Capture the cell that displays the provided text and extract its (x, y) central coordinate. 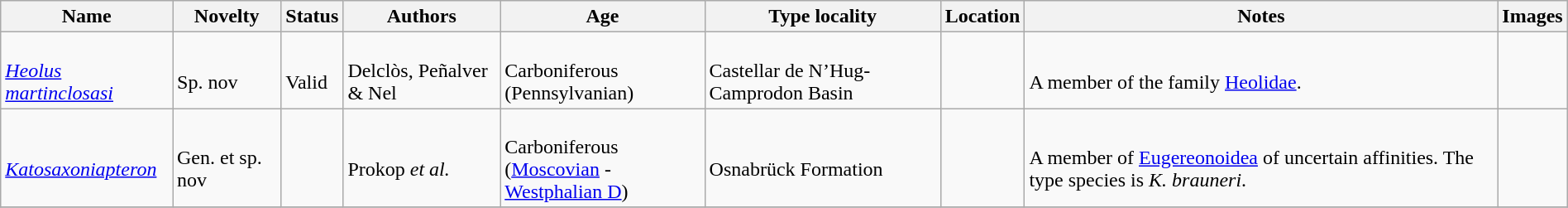
Age (602, 17)
Castellar de N’Hug-Camprodon Basin (822, 70)
Name (87, 17)
Carboniferous (Moscovian - Westphalian D) (602, 157)
Heolus martinclosasi (87, 70)
A member of Eugereonoidea of uncertain affinities. The type species is K. brauneri. (1261, 157)
Osnabrück Formation (822, 157)
Prokop et al. (422, 157)
Carboniferous (Pennsylvanian) (602, 70)
Delclòs, Peñalver & Nel (422, 70)
Images (1532, 17)
Gen. et sp. nov (227, 157)
Type locality (822, 17)
Katosaxoniapteron (87, 157)
Valid (313, 70)
Sp. nov (227, 70)
Notes (1261, 17)
Novelty (227, 17)
A member of the family Heolidae. (1261, 70)
Authors (422, 17)
Location (982, 17)
Status (313, 17)
